Locate the cell with the specified text and output its (X, Y) center coordinate. 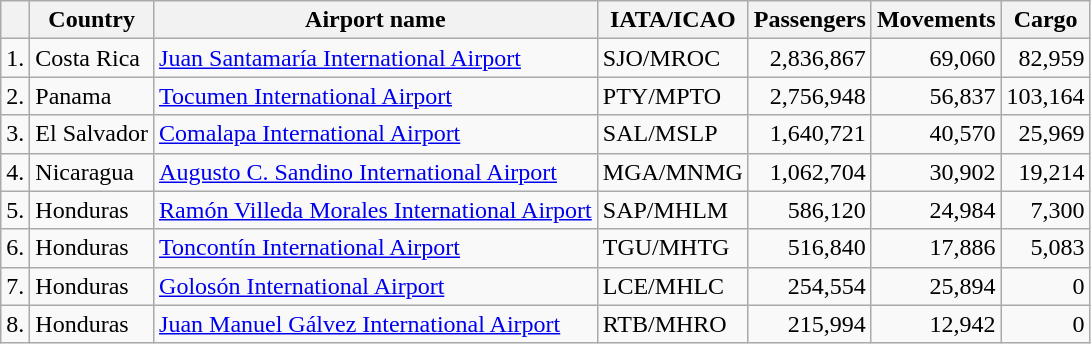
254,554 (810, 286)
5. (16, 210)
LCE/MHLC (672, 286)
12,942 (936, 324)
5,083 (1046, 248)
Movements (936, 20)
Airport name (376, 20)
Country (92, 20)
Juan Manuel Gálvez International Airport (376, 324)
1,640,721 (810, 134)
2,836,867 (810, 58)
25,969 (1046, 134)
Panama (92, 96)
Ramón Villeda Morales International Airport (376, 210)
69,060 (936, 58)
Nicaragua (92, 172)
El Salvador (92, 134)
Toncontín International Airport (376, 248)
103,164 (1046, 96)
56,837 (936, 96)
586,120 (810, 210)
PTY/MPTO (672, 96)
19,214 (1046, 172)
40,570 (936, 134)
3. (16, 134)
IATA/ICAO (672, 20)
Costa Rica (92, 58)
SAP/MHLM (672, 210)
25,894 (936, 286)
Augusto C. Sandino International Airport (376, 172)
Cargo (1046, 20)
30,902 (936, 172)
2,756,948 (810, 96)
Juan Santamaría International Airport (376, 58)
215,994 (810, 324)
516,840 (810, 248)
Golosón International Airport (376, 286)
17,886 (936, 248)
MGA/MNMG (672, 172)
4. (16, 172)
24,984 (936, 210)
RTB/MHRO (672, 324)
82,959 (1046, 58)
1,062,704 (810, 172)
SJO/MROC (672, 58)
8. (16, 324)
2. (16, 96)
6. (16, 248)
Tocumen International Airport (376, 96)
TGU/MHTG (672, 248)
SAL/MSLP (672, 134)
1. (16, 58)
Passengers (810, 20)
Comalapa International Airport (376, 134)
7,300 (1046, 210)
7. (16, 286)
